Return the (x, y) coordinate for the center point of the cell that contains the specified text.  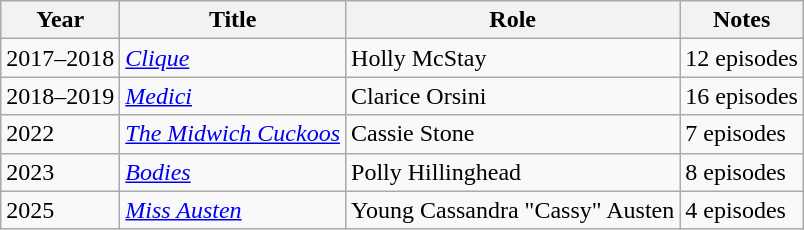
12 episodes (742, 58)
8 episodes (742, 172)
Clarice Orsini (513, 96)
Holly McStay (513, 58)
Young Cassandra "Cassy" Austen (513, 210)
16 episodes (742, 96)
Miss Austen (233, 210)
7 episodes (742, 134)
Cassie Stone (513, 134)
2023 (60, 172)
2018–2019 (60, 96)
Clique (233, 58)
4 episodes (742, 210)
Title (233, 20)
Notes (742, 20)
Year (60, 20)
Role (513, 20)
2017–2018 (60, 58)
Polly Hillinghead (513, 172)
2022 (60, 134)
Bodies (233, 172)
The Midwich Cuckoos (233, 134)
2025 (60, 210)
Medici (233, 96)
